Return the (X, Y) coordinate for the center point of the cell that contains the specified text.  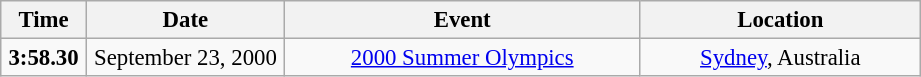
Event (462, 20)
Time (44, 20)
2000 Summer Olympics (462, 58)
3:58.30 (44, 58)
Sydney, Australia (780, 58)
Date (185, 20)
September 23, 2000 (185, 58)
Location (780, 20)
